From the cell containing the given text, extract its center point as (x, y) coordinate. 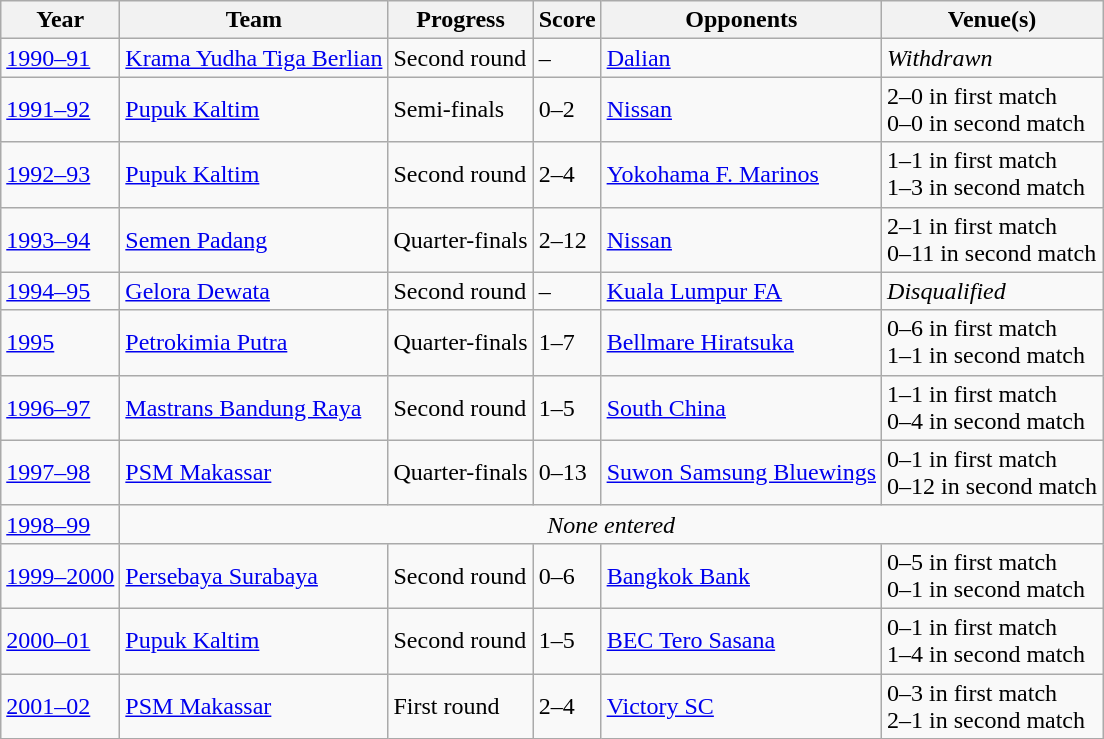
Persebaya Surabaya (254, 576)
Bangkok Bank (741, 576)
1999–2000 (60, 576)
Yokohama F. Marinos (741, 174)
2–12 (567, 240)
0–5 in first match0–1 in second match (992, 576)
0–2 (567, 110)
0–1 in first match1–4 in second match (992, 640)
Opponents (741, 20)
Score (567, 20)
Team (254, 20)
2001–02 (60, 706)
1997–98 (60, 472)
BEC Tero Sasana (741, 640)
Bellmare Hiratsuka (741, 342)
1–1 in first match0–4 in second match (992, 408)
Disqualified (992, 291)
1991–92 (60, 110)
Gelora Dewata (254, 291)
0–13 (567, 472)
Krama Yudha Tiga Berlian (254, 58)
Year (60, 20)
1992–93 (60, 174)
Progress (460, 20)
1993–94 (60, 240)
Victory SC (741, 706)
2–0 in first match0–0 in second match (992, 110)
1994–95 (60, 291)
0–6 (567, 576)
Semi-finals (460, 110)
Petrokimia Putra (254, 342)
0–3 in first match2–1 in second match (992, 706)
1990–91 (60, 58)
None entered (612, 524)
1–7 (567, 342)
Dalian (741, 58)
Semen Padang (254, 240)
1996–97 (60, 408)
0–6 in first match1–1 in second match (992, 342)
Mastrans Bandung Raya (254, 408)
0–1 in first match0–12 in second match (992, 472)
2–1 in first match0–11 in second match (992, 240)
1–1 in first match1–3 in second match (992, 174)
Kuala Lumpur FA (741, 291)
South China (741, 408)
Venue(s) (992, 20)
Withdrawn (992, 58)
2000–01 (60, 640)
First round (460, 706)
1998–99 (60, 524)
1995 (60, 342)
Suwon Samsung Bluewings (741, 472)
